Identify which cell holds the provided text, then report its (X, Y) central coordinate. 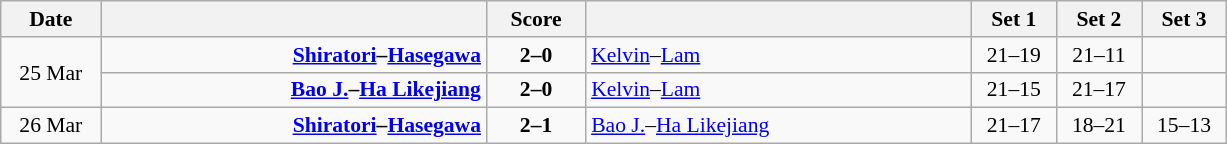
15–13 (1184, 126)
26 Mar (51, 126)
Date (51, 19)
Set 1 (1014, 19)
Score (536, 19)
18–21 (1098, 126)
21–11 (1098, 55)
21–19 (1014, 55)
21–15 (1014, 90)
Set 3 (1184, 19)
Set 2 (1098, 19)
25 Mar (51, 72)
2–1 (536, 126)
